Scan for the cell matching the given text and deliver its (X, Y) coordinate at center. 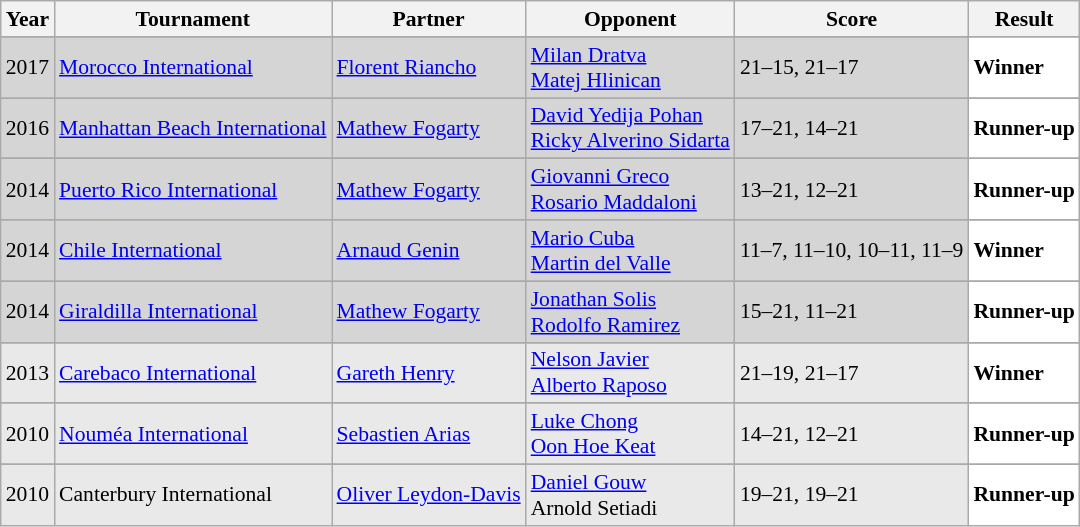
21–15, 21–17 (852, 68)
Giovanni Greco Rosario Maddaloni (630, 190)
Canterbury International (192, 496)
Puerto Rico International (192, 190)
Chile International (192, 250)
Manhattan Beach International (192, 128)
11–7, 11–10, 10–11, 11–9 (852, 250)
Partner (429, 19)
Carebaco International (192, 372)
Jonathan Solis Rodolfo Ramirez (630, 312)
15–21, 11–21 (852, 312)
21–19, 21–17 (852, 372)
2013 (28, 372)
Mario Cuba Martin del Valle (630, 250)
Milan Dratva Matej Hlinican (630, 68)
Arnaud Genin (429, 250)
2017 (28, 68)
17–21, 14–21 (852, 128)
13–21, 12–21 (852, 190)
14–21, 12–21 (852, 434)
Daniel Gouw Arnold Setiadi (630, 496)
Gareth Henry (429, 372)
Morocco International (192, 68)
David Yedija Pohan Ricky Alverino Sidarta (630, 128)
Opponent (630, 19)
Result (1024, 19)
Sebastien Arias (429, 434)
Nouméa International (192, 434)
Luke Chong Oon Hoe Keat (630, 434)
Score (852, 19)
Oliver Leydon-Davis (429, 496)
Tournament (192, 19)
Year (28, 19)
Giraldilla International (192, 312)
19–21, 19–21 (852, 496)
Florent Riancho (429, 68)
2016 (28, 128)
Nelson Javier Alberto Raposo (630, 372)
